Return [x, y] of the center of cell containing provided text 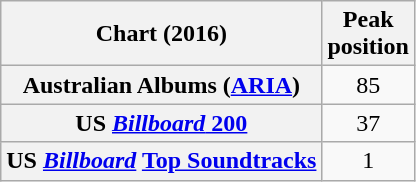
US Billboard 200 [162, 123]
US Billboard Top Soundtracks [162, 161]
Australian Albums (ARIA) [162, 85]
Chart (2016) [162, 34]
85 [368, 85]
37 [368, 123]
1 [368, 161]
Peakposition [368, 34]
